Determine the [x, y] coordinate at the center of the cell enclosing the given text.  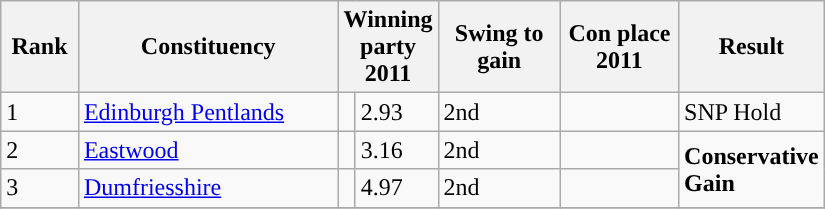
Winning party 2011 [388, 47]
3 [40, 188]
2.93 [396, 112]
Con place 2011 [619, 47]
Constituency [208, 47]
SNP Hold [752, 112]
Dumfriesshire [208, 188]
Edinburgh Pentlands [208, 112]
2 [40, 150]
Swing to gain [499, 47]
4.97 [396, 188]
Result [752, 47]
Rank [40, 47]
1 [40, 112]
3.16 [396, 150]
Eastwood [208, 150]
Conservative Gain [752, 169]
